Detect which cell encompasses the target text, then output its [X, Y] center coordinate. 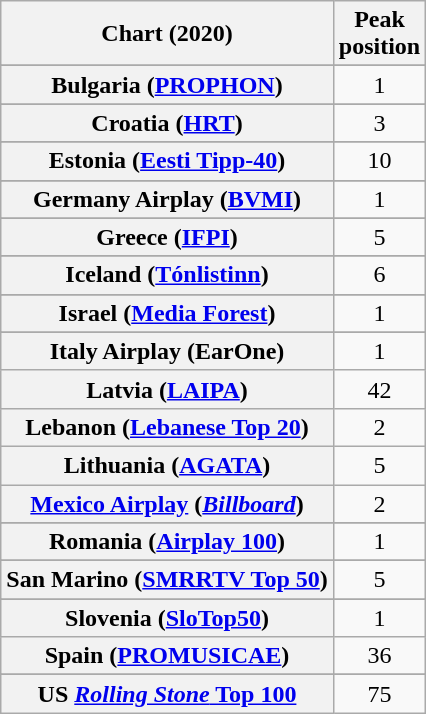
Iceland (Tónlistinn) [168, 275]
Croatia (HRT) [168, 123]
Bulgaria (PROPHON) [168, 85]
Peakposition [379, 34]
US Rolling Stone Top 100 [168, 694]
Spain (PROMUSICAE) [168, 656]
San Marino (SMRRTV Top 50) [168, 580]
Lebanon (Lebanese Top 20) [168, 427]
Romania (Airplay 100) [168, 542]
Israel (Media Forest) [168, 313]
Greece (IFPI) [168, 237]
6 [379, 275]
Estonia (Eesti Tipp-40) [168, 161]
Slovenia (SloTop50) [168, 618]
Latvia (LAIPA) [168, 389]
Italy Airplay (EarOne) [168, 351]
3 [379, 123]
Germany Airplay (BVMI) [168, 199]
10 [379, 161]
Mexico Airplay (Billboard) [168, 503]
75 [379, 694]
36 [379, 656]
Chart (2020) [168, 34]
42 [379, 389]
Lithuania (AGATA) [168, 465]
